Detect which cell encompasses the target text, then output its [x, y] center coordinate. 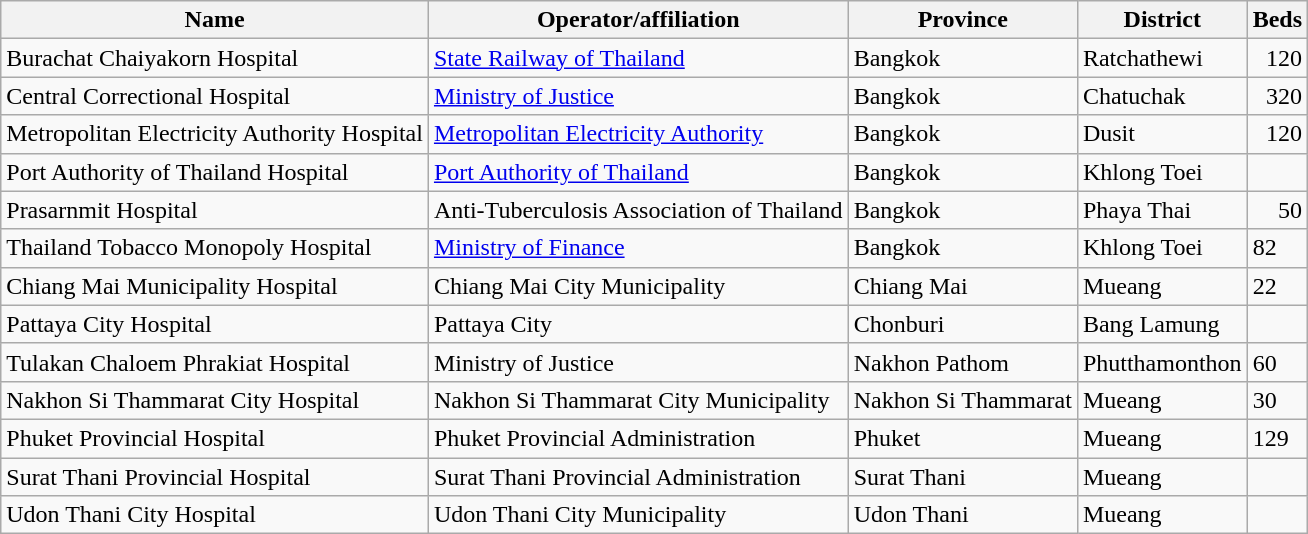
Phuket Provincial Hospital [215, 438]
22 [1277, 286]
Beds [1277, 20]
District [1162, 20]
Tulakan Chaloem Phrakiat Hospital [215, 362]
Central Correctional Hospital [215, 96]
30 [1277, 400]
Bang Lamung [1162, 324]
Surat Thani [962, 477]
Chiang Mai Municipality Hospital [215, 286]
Name [215, 20]
82 [1277, 248]
Phuket [962, 438]
Prasarnmit Hospital [215, 210]
Udon Thani City Hospital [215, 515]
Nakhon Si Thammarat [962, 400]
129 [1277, 438]
Surat Thani Provincial Hospital [215, 477]
Udon Thani City Municipality [638, 515]
60 [1277, 362]
Metropolitan Electricity Authority Hospital [215, 134]
Phaya Thai [1162, 210]
Udon Thani [962, 515]
Chonburi [962, 324]
Phuket Provincial Administration [638, 438]
Nakhon Si Thammarat City Municipality [638, 400]
320 [1277, 96]
Pattaya City [638, 324]
Phutthamonthon [1162, 362]
Thailand Tobacco Monopoly Hospital [215, 248]
50 [1277, 210]
Nakhon Si Thammarat City Hospital [215, 400]
Province [962, 20]
Metropolitan Electricity Authority [638, 134]
Operator/affiliation [638, 20]
State Railway of Thailand [638, 58]
Port Authority of Thailand Hospital [215, 172]
Port Authority of Thailand [638, 172]
Ministry of Finance [638, 248]
Dusit [1162, 134]
Nakhon Pathom [962, 362]
Anti-Tuberculosis Association of Thailand [638, 210]
Pattaya City Hospital [215, 324]
Chiang Mai [962, 286]
Ratchathewi [1162, 58]
Chiang Mai City Municipality [638, 286]
Burachat Chaiyakorn Hospital [215, 58]
Chatuchak [1162, 96]
Surat Thani Provincial Administration [638, 477]
